From the cell containing the given text, extract its center point as [x, y] coordinate. 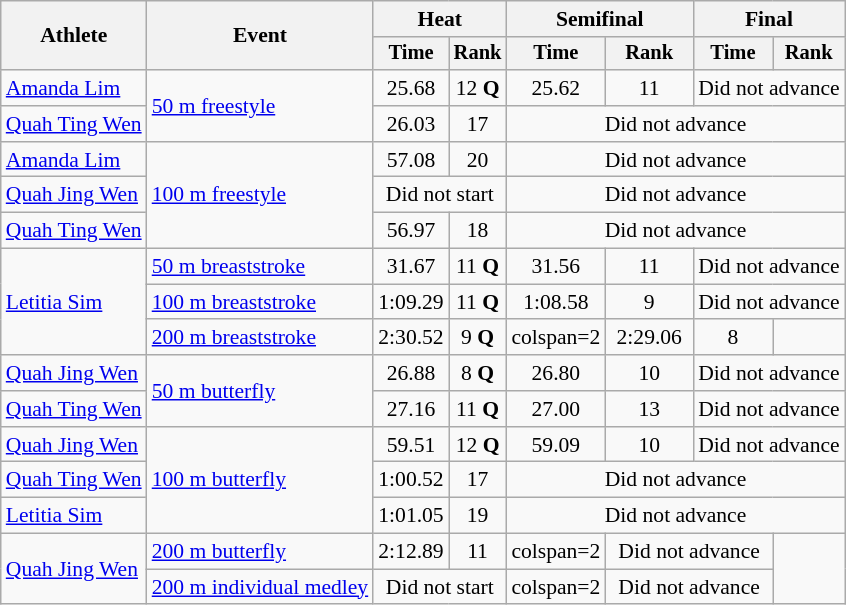
1:00.52 [410, 480]
31.67 [410, 267]
31.56 [556, 267]
Heat [440, 19]
1:08.58 [556, 302]
Event [260, 36]
8 Q [478, 373]
100 m breaststroke [260, 302]
100 m freestyle [260, 196]
50 m breaststroke [260, 267]
200 m butterfly [260, 552]
Athlete [74, 36]
27.00 [556, 409]
2:29.06 [649, 338]
2:30.52 [410, 338]
Final [769, 19]
26.03 [410, 124]
59.09 [556, 445]
100 m butterfly [260, 480]
19 [478, 516]
1:09.29 [410, 302]
13 [649, 409]
20 [478, 160]
200 m individual medley [260, 587]
26.80 [556, 373]
1:01.05 [410, 516]
57.08 [410, 160]
25.62 [556, 88]
200 m breaststroke [260, 338]
Semifinal [600, 19]
59.51 [410, 445]
56.97 [410, 231]
8 [733, 338]
2:12.89 [410, 552]
26.88 [410, 373]
18 [478, 231]
9 [649, 302]
27.16 [410, 409]
25.68 [410, 88]
50 m butterfly [260, 390]
9 Q [478, 338]
50 m freestyle [260, 106]
